Search for the cell housing the specified text and yield its [x, y] center coordinate. 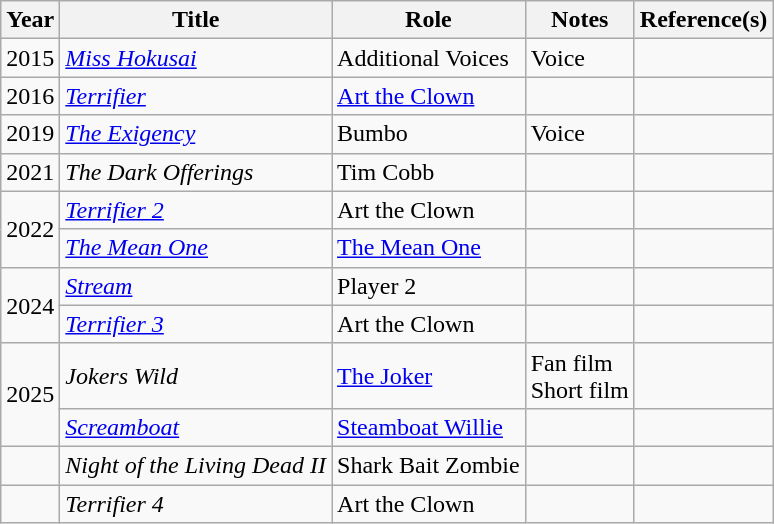
Notes [580, 20]
2019 [30, 134]
Stream [196, 286]
Night of the Living Dead II [196, 465]
The Dark Offerings [196, 172]
The Joker [429, 376]
2021 [30, 172]
Role [429, 20]
Bumbo [429, 134]
Jokers Wild [196, 376]
The Exigency [196, 134]
2024 [30, 305]
Terrifier 3 [196, 324]
Additional Voices [429, 58]
Shark Bait Zombie [429, 465]
Terrifier [196, 96]
Reference(s) [704, 20]
Screamboat [196, 427]
Steamboat Willie [429, 427]
Player 2 [429, 286]
2022 [30, 229]
Terrifier 2 [196, 210]
Terrifier 4 [196, 503]
Tim Cobb [429, 172]
Fan filmShort film [580, 376]
Year [30, 20]
2016 [30, 96]
Title [196, 20]
2015 [30, 58]
2025 [30, 394]
Miss Hokusai [196, 58]
